Find where the given text appears and provide that cell's center as [X, Y] coordinate. 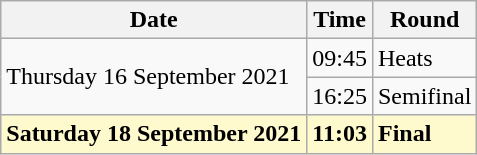
Thursday 16 September 2021 [154, 77]
Heats [424, 58]
11:03 [340, 134]
Final [424, 134]
Time [340, 20]
Date [154, 20]
Round [424, 20]
16:25 [340, 96]
09:45 [340, 58]
Semifinal [424, 96]
Saturday 18 September 2021 [154, 134]
